Output the (x, y) coordinate of the center of the cell containing the given text.  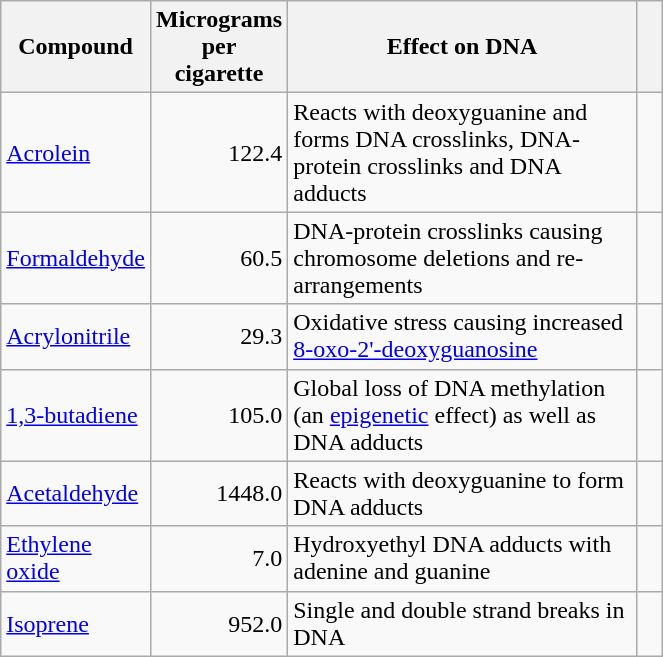
29.3 (218, 336)
Formaldehyde (76, 258)
122.4 (218, 152)
Micrograms per cigarette (218, 47)
Reacts with deoxyguanine to form DNA adducts (462, 494)
60.5 (218, 258)
952.0 (218, 624)
Hydroxyethyl DNA adducts with adenine and guanine (462, 558)
Single and double strand breaks in DNA (462, 624)
Acetaldehyde (76, 494)
Oxidative stress causing increased 8-oxo-2'-deoxyguanosine (462, 336)
7.0 (218, 558)
Isoprene (76, 624)
1,3-butadiene (76, 415)
1448.0 (218, 494)
Global loss of DNA methylation (an epigenetic effect) as well as DNA adducts (462, 415)
Acrolein (76, 152)
DNA-protein crosslinks causing chromosome deletions and re-arrangements (462, 258)
Compound (76, 47)
Ethylene oxide (76, 558)
Acrylonitrile (76, 336)
105.0 (218, 415)
Reacts with deoxyguanine and forms DNA crosslinks, DNA-protein crosslinks and DNA adducts (462, 152)
Effect on DNA (462, 47)
